Identify which cell holds the provided text, then report its (X, Y) central coordinate. 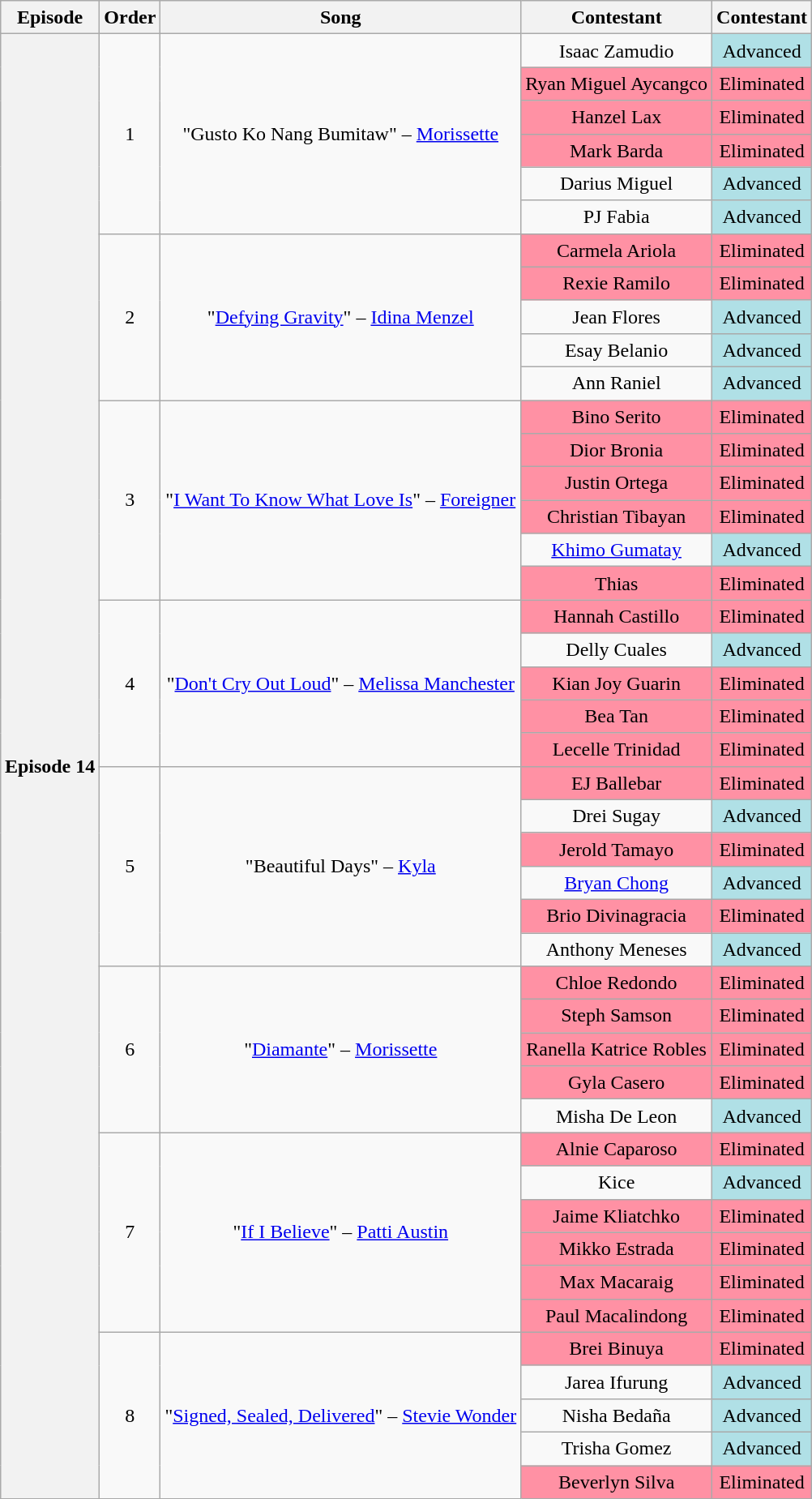
Isaac Zamudio (617, 50)
Trisha Gomez (617, 1448)
Jaime Kliatchko (617, 1216)
Rexie Ramilo (617, 284)
Ryan Miguel Aycangco (617, 84)
3 (130, 500)
Esay Belanio (617, 350)
Episode 14 (49, 767)
Ranella Katrice Robles (617, 1049)
EJ Ballebar (617, 783)
Bino Serito (617, 417)
Delly Cuales (617, 650)
"Don't Cry Out Loud" – Melissa Manchester (340, 683)
Ann Raniel (617, 383)
Chloe Redondo (617, 983)
Order (130, 18)
Max Macaraig (617, 1283)
Khimo Gumatay (617, 550)
Drei Sugay (617, 816)
Thias (617, 584)
Dior Bronia (617, 451)
Jean Flores (617, 316)
Beverlyn Silva (617, 1482)
Paul Macalindong (617, 1315)
4 (130, 683)
"Signed, Sealed, Delivered" – Stevie Wonder (340, 1415)
Jerold Tamayo (617, 850)
Hannah Castillo (617, 616)
Lecelle Trinidad (617, 749)
Alnie Caparoso (617, 1150)
6 (130, 1049)
Mark Barda (617, 151)
Song (340, 18)
8 (130, 1415)
Jarea Ifurung (617, 1381)
2 (130, 316)
Nisha Bedaña (617, 1415)
Hanzel Lax (617, 117)
"Gusto Ko Nang Bumitaw" – Morissette (340, 134)
Episode (49, 18)
Misha De Leon (617, 1116)
"Beautiful Days" – Kyla (340, 866)
Anthony Meneses (617, 949)
PJ Fabia (617, 217)
Kian Joy Guarin (617, 683)
Gyla Casero (617, 1083)
Bea Tan (617, 717)
Christian Tibayan (617, 517)
Steph Samson (617, 1017)
Brei Binuya (617, 1349)
Carmela Ariola (617, 250)
"Diamante" – Morissette (340, 1049)
Brio Divinagracia (617, 916)
"I Want To Know What Love Is" – Foreigner (340, 500)
Mikko Estrada (617, 1248)
7 (130, 1232)
"Defying Gravity" – Idina Menzel (340, 316)
Kice (617, 1182)
Darius Miguel (617, 183)
1 (130, 134)
Bryan Chong (617, 882)
Justin Ortega (617, 483)
"If I Believe" – Patti Austin (340, 1232)
5 (130, 866)
